Determine the [X, Y] coordinate at the center of the cell enclosing the given text.  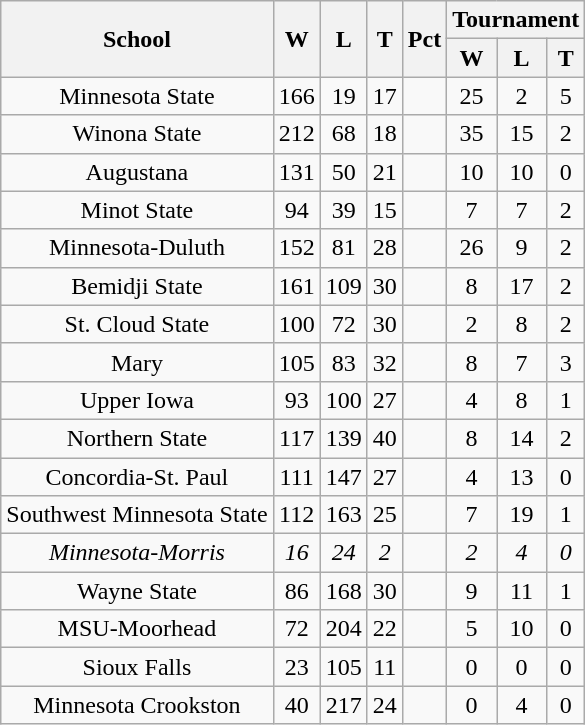
152 [296, 248]
14 [522, 438]
Augustana [137, 172]
94 [296, 210]
3 [566, 362]
Mary [137, 362]
18 [384, 134]
13 [522, 477]
217 [344, 705]
166 [296, 96]
83 [344, 362]
22 [384, 629]
Minnesota State [137, 96]
MSU-Moorhead [137, 629]
39 [344, 210]
Northern State [137, 438]
112 [296, 515]
28 [384, 248]
139 [344, 438]
109 [344, 286]
93 [296, 400]
50 [344, 172]
23 [296, 667]
117 [296, 438]
68 [344, 134]
168 [344, 591]
131 [296, 172]
Minnesota-Morris [137, 553]
St. Cloud State [137, 324]
Pct [424, 39]
Minnesota Crookston [137, 705]
Winona State [137, 134]
Bemidji State [137, 286]
32 [384, 362]
111 [296, 477]
163 [344, 515]
204 [344, 629]
Southwest Minnesota State [137, 515]
Sioux Falls [137, 667]
81 [344, 248]
Minnesota-Duluth [137, 248]
212 [296, 134]
Concordia-St. Paul [137, 477]
147 [344, 477]
86 [296, 591]
Tournament [516, 20]
35 [472, 134]
School [137, 39]
16 [296, 553]
Upper Iowa [137, 400]
26 [472, 248]
21 [384, 172]
Minot State [137, 210]
Wayne State [137, 591]
161 [296, 286]
